Identify which cell holds the provided text, then report its (X, Y) central coordinate. 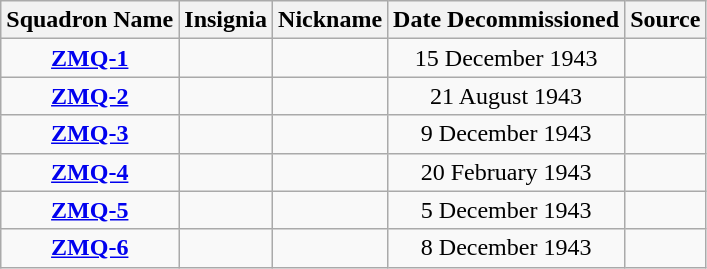
Squadron Name (90, 20)
ZMQ-6 (90, 248)
20 February 1943 (506, 172)
ZMQ-2 (90, 96)
Source (666, 20)
9 December 1943 (506, 134)
ZMQ-3 (90, 134)
21 August 1943 (506, 96)
8 December 1943 (506, 248)
ZMQ-4 (90, 172)
ZMQ-1 (90, 58)
Nickname (330, 20)
ZMQ-5 (90, 210)
5 December 1943 (506, 210)
Date Decommissioned (506, 20)
Insignia (226, 20)
15 December 1943 (506, 58)
